Locate the cell with the specified text and output its [x, y] center coordinate. 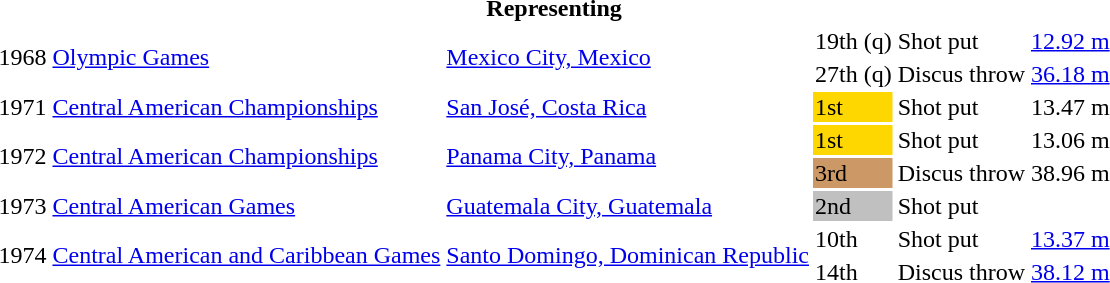
Panama City, Panama [628, 156]
2nd [853, 206]
3rd [853, 173]
San José, Costa Rica [628, 107]
Olympic Games [246, 58]
10th [853, 239]
27th (q) [853, 74]
Guatemala City, Guatemala [628, 206]
Central American Games [246, 206]
Mexico City, Mexico [628, 58]
19th (q) [853, 41]
